Provide the [x, y] coordinate of the cell's center where the given text is located.  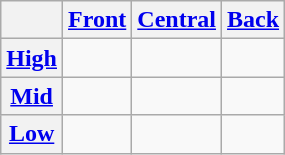
Mid [32, 96]
Front [98, 20]
Back [254, 20]
High [32, 58]
Central [177, 20]
Low [32, 134]
